Scan for the cell matching the given text and deliver its [x, y] coordinate at center. 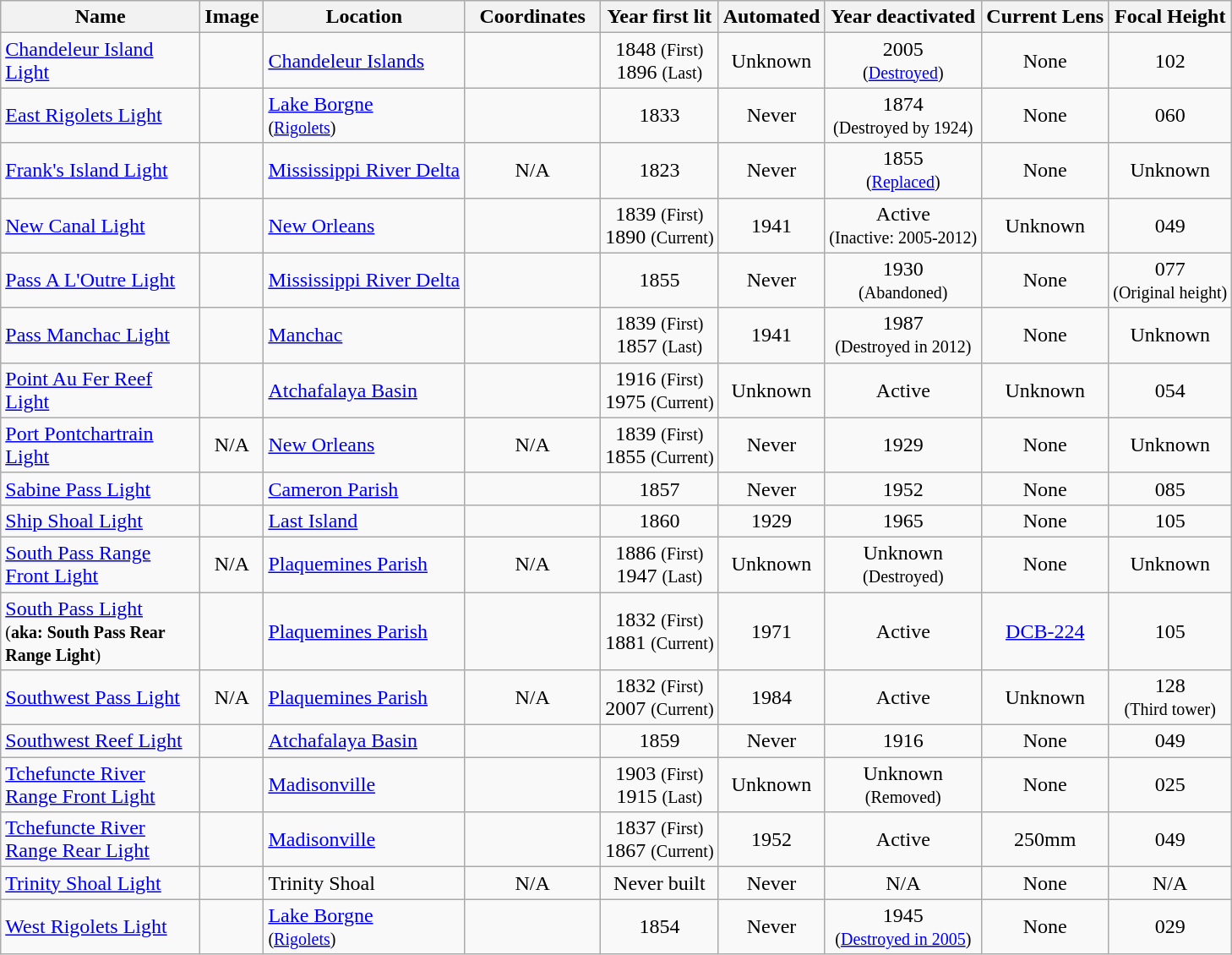
1839 (First) 1855 (Current) [659, 445]
Ship Shoal Light [101, 521]
1854 [659, 926]
1916 (First) 1975 (Current) [659, 390]
1832 (First) 1881 (Current) [659, 630]
East Rigolets Light [101, 115]
New Canal Light [101, 225]
250mm [1045, 840]
Tchefuncte River Range Front Light [101, 784]
1857 [659, 488]
Southwest Reef Light [101, 741]
Chandeleur Islands [364, 61]
Year deactivated [903, 17]
Unknown(Removed) [903, 784]
1833 [659, 115]
077 (Original height) [1170, 281]
Focal Height [1170, 17]
029 [1170, 926]
Unknown(Destroyed) [903, 565]
Image [232, 17]
Sabine Pass Light [101, 488]
Point Au Fer Reef Light [101, 390]
Port Pontchartrain Light [101, 445]
Pass A L'Outre Light [101, 281]
Never built [659, 883]
1916 [903, 741]
Location [364, 17]
Cameron Parish [364, 488]
1837 (First) 1867 (Current) [659, 840]
1859 [659, 741]
102 [1170, 61]
1860 [659, 521]
1855 [659, 281]
1945(Destroyed in 2005) [903, 926]
1903 (First) 1915 (Last) [659, 784]
1984 [771, 698]
Pass Manchac Light [101, 335]
Frank's Island Light [101, 171]
Trinity Shoal Light [101, 883]
Coordinates [532, 17]
085 [1170, 488]
1930(Abandoned) [903, 281]
Name [101, 17]
Chandeleur Island Light [101, 61]
1839 (First) 1857 (Last) [659, 335]
Southwest Pass Light [101, 698]
South Pass Range Front Light [101, 565]
DCB-224 [1045, 630]
Current Lens [1045, 17]
1832 (First) 2007 (Current) [659, 698]
Year first lit [659, 17]
1886 (First) 1947 (Last) [659, 565]
1965 [903, 521]
2005(Destroyed) [903, 61]
1855(Replaced) [903, 171]
Last Island [364, 521]
Automated [771, 17]
1823 [659, 171]
West Rigolets Light [101, 926]
Manchac [364, 335]
Active(Inactive: 2005-2012) [903, 225]
1874(Destroyed by 1924) [903, 115]
1848 (First) 1896 (Last) [659, 61]
060 [1170, 115]
054 [1170, 390]
1987(Destroyed in 2012) [903, 335]
1971 [771, 630]
Trinity Shoal [364, 883]
025 [1170, 784]
128 (Third tower) [1170, 698]
Tchefuncte River Range Rear Light [101, 840]
South Pass Light(aka: South Pass Rear Range Light) [101, 630]
1839 (First) 1890 (Current) [659, 225]
